Extract the [x, y] coordinate from the center of the cell holding the provided text.  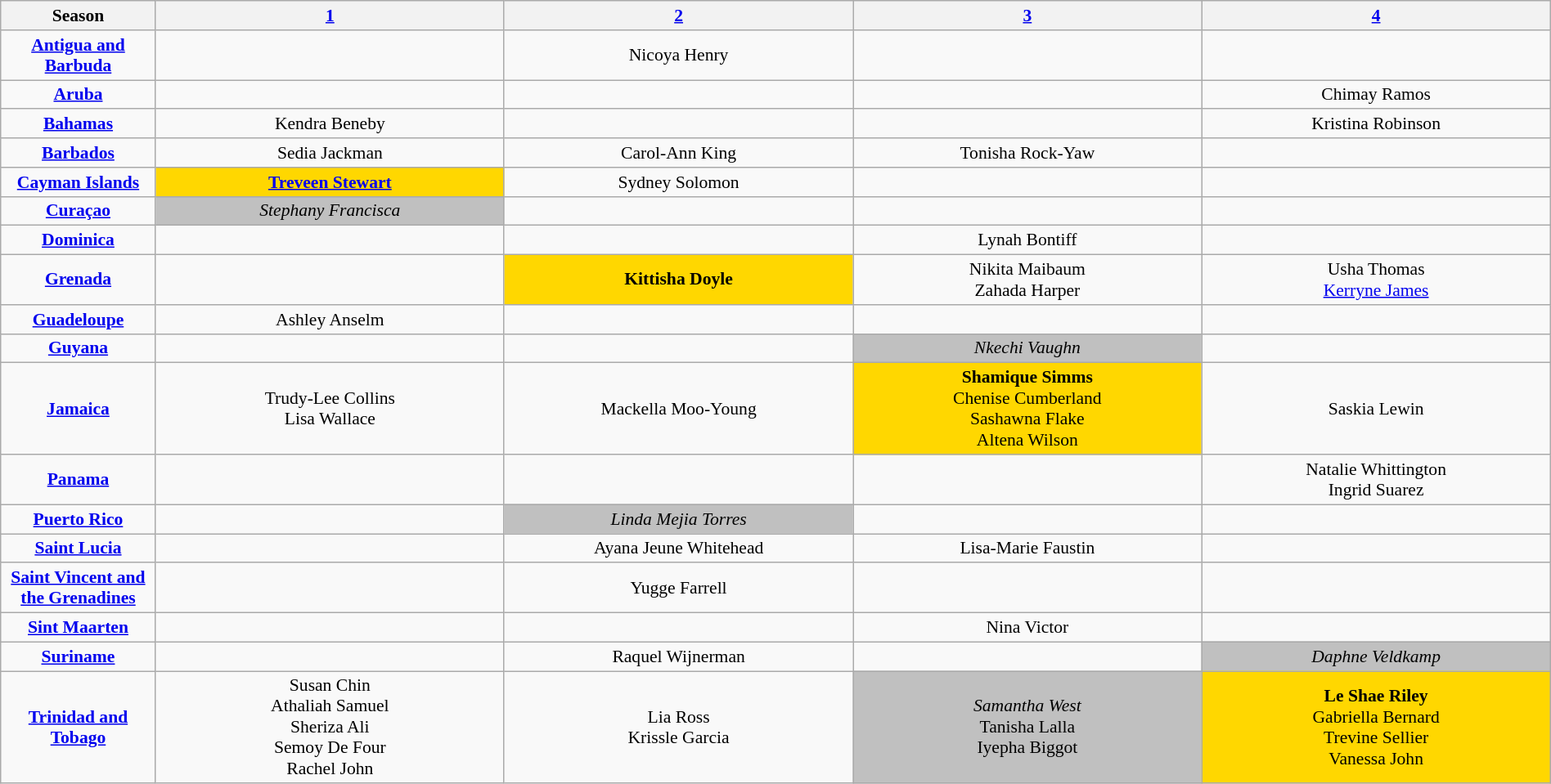
Shamique SimmsChenise CumberlandSashawna FlakeAltena Wilson [1027, 409]
Bahamas [79, 124]
Samantha West Tanisha LallaIyepha Biggot [1027, 728]
Usha ThomasKerryne James [1376, 280]
Sint Maarten [79, 628]
Kendra Beneby [330, 124]
Kittisha Doyle [678, 280]
Trudy-Lee CollinsLisa Wallace [330, 409]
Cayman Islands [79, 182]
Natalie WhittingtonIngrid Suarez [1376, 479]
Daphne Veldkamp [1376, 656]
Nkechi Vaughn [1027, 348]
Ayana Jeune Whitehead [678, 549]
Puerto Rico [79, 519]
2 [678, 16]
Curaçao [79, 211]
Stephany Francisca [330, 211]
Yugge Farrell [678, 589]
Kristina Robinson [1376, 124]
Mackella Moo-Young [678, 409]
Ashley Anselm [330, 320]
Lia RossKrissle Garcia [678, 728]
Tonisha Rock-Yaw [1027, 153]
Lisa-Marie Faustin [1027, 549]
Susan ChinAthaliah SamuelSheriza AliSemoy De FourRachel John [330, 728]
Carol-Ann King [678, 153]
Panama [79, 479]
Nina Victor [1027, 628]
Linda Mejia Torres [678, 519]
Suriname [79, 656]
Barbados [79, 153]
Nicoya Henry [678, 56]
Grenada [79, 280]
1 [330, 16]
Le Shae RileyGabriella BernardTrevine SellierVanessa John [1376, 728]
Saskia Lewin [1376, 409]
Nikita MaibaumZahada Harper [1027, 280]
Saint Lucia [79, 549]
Chimay Ramos [1376, 95]
Sedia Jackman [330, 153]
3 [1027, 16]
Lynah Bontiff [1027, 240]
Trinidad and Tobago [79, 728]
Dominica [79, 240]
Sydney Solomon [678, 182]
Raquel Wijnerman [678, 656]
Guadeloupe [79, 320]
Aruba [79, 95]
Saint Vincent and the Grenadines [79, 589]
Season [79, 16]
Treveen Stewart [330, 182]
Antigua and Barbuda [79, 56]
Jamaica [79, 409]
Guyana [79, 348]
4 [1376, 16]
